For the text-containing cell, return its midpoint in (x, y) coordinate format. 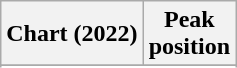
Peakposition (189, 34)
Chart (2022) (72, 34)
